For the text-containing cell, return its midpoint in (X, Y) coordinate format. 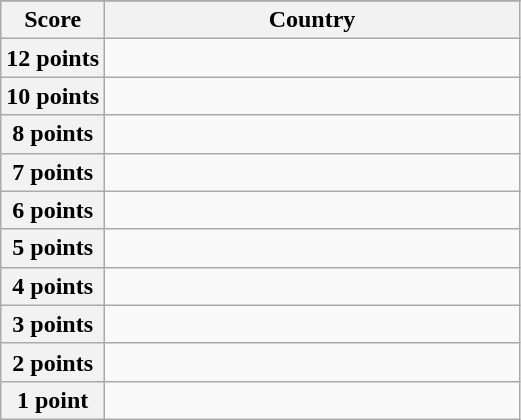
5 points (53, 248)
7 points (53, 172)
Score (53, 20)
3 points (53, 324)
12 points (53, 58)
10 points (53, 96)
6 points (53, 210)
4 points (53, 286)
1 point (53, 400)
2 points (53, 362)
Country (312, 20)
8 points (53, 134)
